Determine the (x, y) coordinate at the center of the cell enclosing the given text.  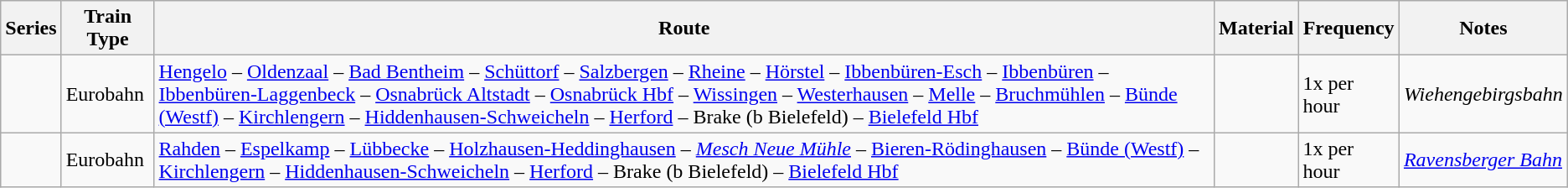
Notes (1483, 29)
Material (1256, 29)
Wiehengebirgsbahn (1483, 94)
Ravensberger Bahn (1483, 159)
Frequency (1349, 29)
Route (683, 29)
Series (31, 29)
Train Type (107, 29)
